Return the [X, Y] coordinate for the center point of the cell that contains the specified text.  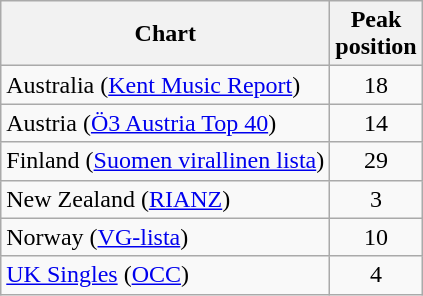
Finland (Suomen virallinen lista) [166, 161]
Australia (Kent Music Report) [166, 85]
UK Singles (OCC) [166, 275]
Norway (VG-lista) [166, 237]
4 [376, 275]
18 [376, 85]
Peakposition [376, 34]
29 [376, 161]
14 [376, 123]
Austria (Ö3 Austria Top 40) [166, 123]
3 [376, 199]
10 [376, 237]
New Zealand (RIANZ) [166, 199]
Chart [166, 34]
